Find where the given text appears and provide that cell's center as (X, Y) coordinate. 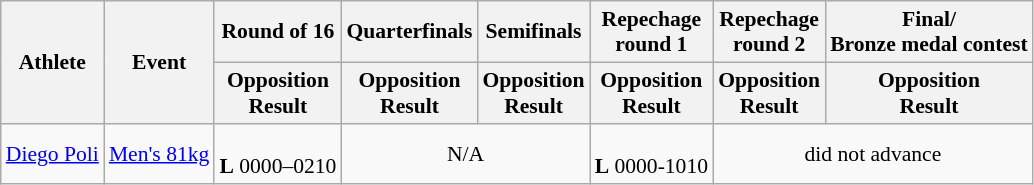
Repechage round 2 (769, 32)
Quarterfinals (409, 32)
Repechage round 1 (652, 32)
L 0000–0210 (278, 154)
Round of 16 (278, 32)
N/A (465, 154)
Semifinals (533, 32)
did not advance (873, 154)
Event (160, 62)
L 0000-1010 (652, 154)
Athlete (52, 62)
Men's 81kg (160, 154)
Final/Bronze medal contest (929, 32)
Diego Poli (52, 154)
